Detect which cell encompasses the target text, then output its (X, Y) center coordinate. 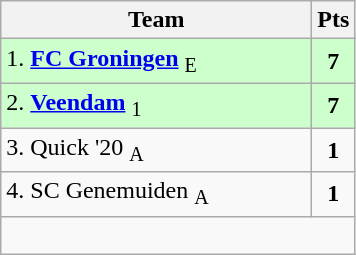
2. Veendam 1 (156, 105)
Pts (334, 20)
Team (156, 20)
1. FC Groningen E (156, 61)
4. SC Genemuiden A (156, 194)
3. Quick '20 A (156, 150)
